From the cell containing the given text, extract its center point as [X, Y] coordinate. 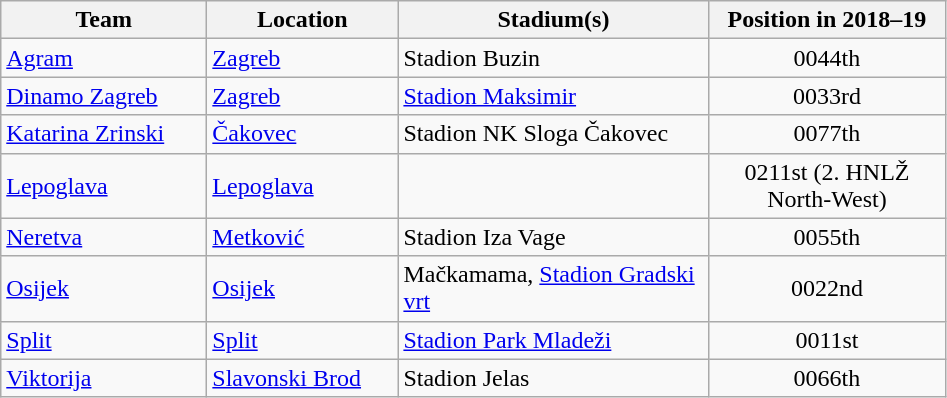
Stadion Park Mladeži [554, 340]
Viktorija [104, 378]
Stadion Iza Vage [554, 237]
Dinamo Zagreb [104, 96]
0077th [827, 134]
Neretva [104, 237]
Stadium(s) [554, 20]
Stadion Jelas [554, 378]
0211st (2. HNLŽ North-West) [827, 186]
0066th [827, 378]
Mačkamama, Stadion Gradski vrt [554, 288]
Team [104, 20]
0044th [827, 58]
Stadion Maksimir [554, 96]
Čakovec [302, 134]
Slavonski Brod [302, 378]
Agram [104, 58]
0033rd [827, 96]
Position in 2018–19 [827, 20]
0055th [827, 237]
Katarina Zrinski [104, 134]
Metković [302, 237]
0022nd [827, 288]
Location [302, 20]
0011st [827, 340]
Stadion NK Sloga Čakovec [554, 134]
Stadion Buzin [554, 58]
